Capture the cell that displays the provided text and extract its (x, y) central coordinate. 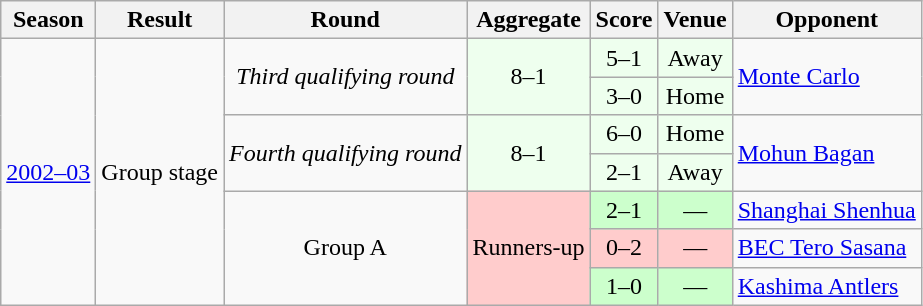
Result (160, 20)
5–1 (624, 58)
3–0 (624, 96)
Opponent (826, 20)
Fourth qualifying round (346, 153)
Monte Carlo (826, 77)
Runners-up (528, 248)
Kashima Antlers (826, 286)
Venue (695, 20)
1–0 (624, 286)
Group stage (160, 172)
Shanghai Shenhua (826, 210)
Group A (346, 248)
Score (624, 20)
Aggregate (528, 20)
6–0 (624, 134)
Round (346, 20)
BEC Tero Sasana (826, 248)
Mohun Bagan (826, 153)
0–2 (624, 248)
2002–03 (48, 172)
Third qualifying round (346, 77)
Season (48, 20)
